Pinpoint the cell where the given text exists, returning its (X, Y) midpoint coordinate. 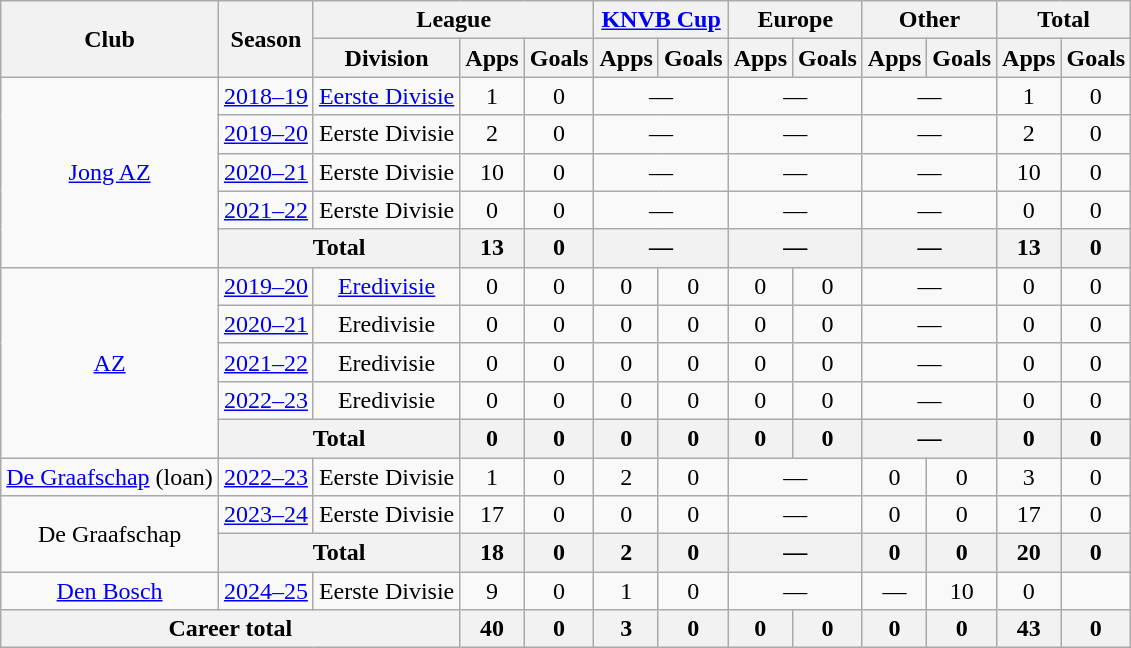
Europe (795, 20)
43 (1029, 629)
18 (492, 553)
Other (929, 20)
9 (492, 591)
League (454, 20)
Club (110, 39)
Jong AZ (110, 172)
2024–25 (266, 591)
De Graafschap (loan) (110, 477)
Career total (230, 629)
KNVB Cup (661, 20)
20 (1029, 553)
40 (492, 629)
Den Bosch (110, 591)
AZ (110, 362)
De Graafschap (110, 534)
Division (386, 58)
2023–24 (266, 515)
Season (266, 39)
2018–19 (266, 96)
